Pinpoint the cell where the given text exists, returning its (x, y) midpoint coordinate. 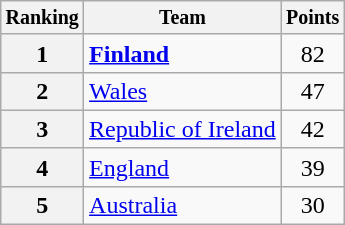
1 (42, 53)
Ranking (42, 18)
England (183, 167)
2 (42, 91)
5 (42, 205)
39 (312, 167)
47 (312, 91)
Republic of Ireland (183, 129)
Australia (183, 205)
Wales (183, 91)
Points (312, 18)
30 (312, 205)
Team (183, 18)
42 (312, 129)
4 (42, 167)
3 (42, 129)
Finland (183, 53)
82 (312, 53)
